Search for the cell housing the specified text and yield its [x, y] center coordinate. 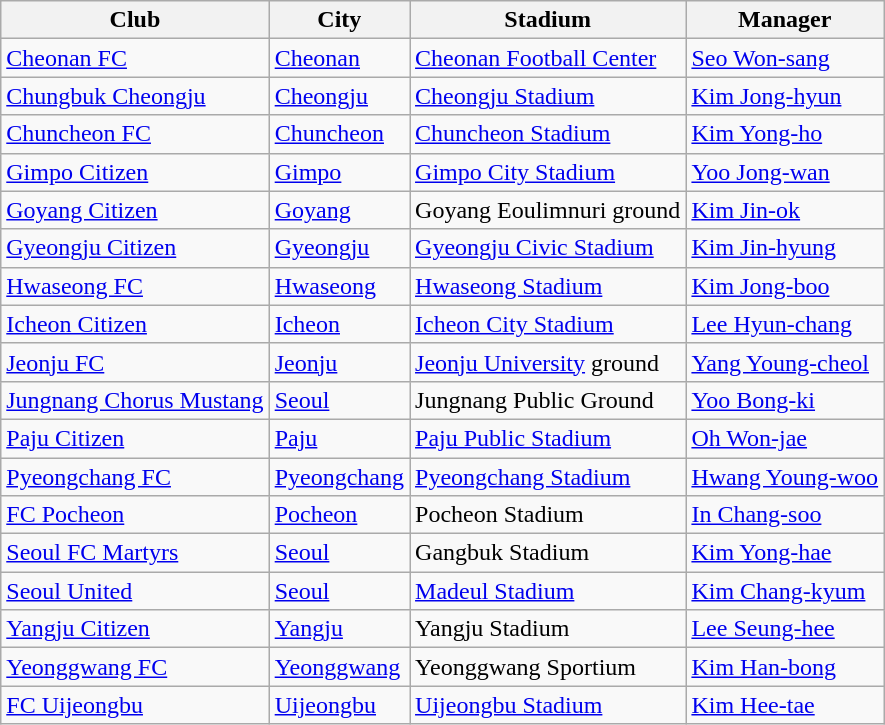
Yoo Bong-ki [785, 400]
FC Uijeongbu [135, 705]
Jeonju [339, 362]
Yeonggwang [339, 667]
Gimpo [339, 172]
Cheonan Football Center [548, 58]
Kim Jong-boo [785, 286]
Yeonggwang FC [135, 667]
Kim Jong-hyun [785, 96]
Paju [339, 438]
Cheongju Stadium [548, 96]
Gimpo City Stadium [548, 172]
Gimpo Citizen [135, 172]
Uijeongbu [339, 705]
Hwaseong FC [135, 286]
Kim Yong-hae [785, 553]
Manager [785, 20]
Pyeongchang [339, 477]
Hwaseong Stadium [548, 286]
Gyeongju [339, 248]
Kim Jin-ok [785, 210]
Paju Citizen [135, 438]
Club [135, 20]
Gyeongju Civic Stadium [548, 248]
Chuncheon FC [135, 134]
Yeonggwang Sportium [548, 667]
Yoo Jong-wan [785, 172]
Hwaseong [339, 286]
Goyang Eoulimnuri ground [548, 210]
Goyang Citizen [135, 210]
Paju Public Stadium [548, 438]
Jungnang Public Ground [548, 400]
Chungbuk Cheongju [135, 96]
Cheonan FC [135, 58]
Gangbuk Stadium [548, 553]
Chuncheon [339, 134]
Pocheon Stadium [548, 515]
Hwang Young-woo [785, 477]
Jeonju FC [135, 362]
Yangju Citizen [135, 629]
Cheonan [339, 58]
Lee Hyun-chang [785, 324]
Pyeongchang Stadium [548, 477]
Kim Jin-hyung [785, 248]
Pyeongchang FC [135, 477]
City [339, 20]
Goyang [339, 210]
Kim Han-bong [785, 667]
Stadium [548, 20]
Cheongju [339, 96]
Yang Young-cheol [785, 362]
Icheon City Stadium [548, 324]
Seoul FC Martyrs [135, 553]
Kim Yong-ho [785, 134]
Kim Chang-kyum [785, 591]
Icheon Citizen [135, 324]
Gyeongju Citizen [135, 248]
Seoul United [135, 591]
In Chang-soo [785, 515]
Yangju [339, 629]
Uijeongbu Stadium [548, 705]
Icheon [339, 324]
Seo Won-sang [785, 58]
Pocheon [339, 515]
Oh Won-jae [785, 438]
Kim Hee-tae [785, 705]
Chuncheon Stadium [548, 134]
Madeul Stadium [548, 591]
Lee Seung-hee [785, 629]
Jungnang Chorus Mustang [135, 400]
Yangju Stadium [548, 629]
FC Pocheon [135, 515]
Jeonju University ground [548, 362]
